Extract the [X, Y] coordinate from the center of the cell holding the provided text.  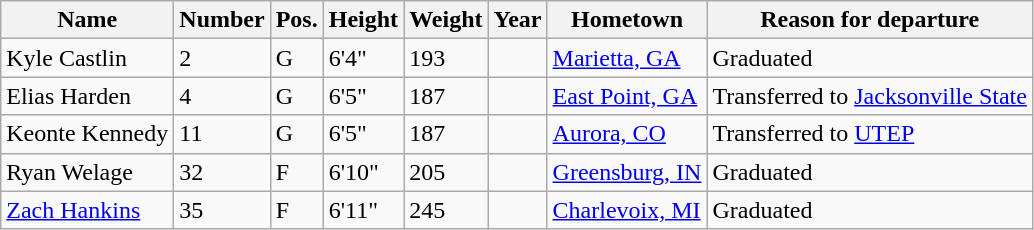
6'4" [363, 58]
32 [222, 172]
Greensburg, IN [627, 172]
245 [446, 210]
2 [222, 58]
Transferred to Jacksonville State [870, 96]
East Point, GA [627, 96]
Pos. [296, 20]
Ryan Welage [88, 172]
Keonte Kennedy [88, 134]
6'10" [363, 172]
Elias Harden [88, 96]
Reason for departure [870, 20]
Zach Hankins [88, 210]
Number [222, 20]
Marietta, GA [627, 58]
193 [446, 58]
Hometown [627, 20]
Height [363, 20]
Kyle Castlin [88, 58]
Name [88, 20]
11 [222, 134]
Year [518, 20]
205 [446, 172]
35 [222, 210]
Charlevoix, MI [627, 210]
4 [222, 96]
Aurora, CO [627, 134]
6'11" [363, 210]
Transferred to UTEP [870, 134]
Weight [446, 20]
